Determine the [X, Y] coordinate at the center of the cell enclosing the given text.  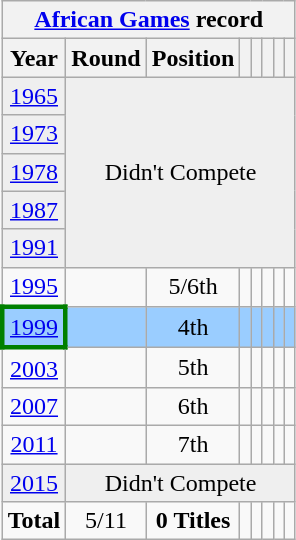
5/11 [106, 521]
5th [193, 368]
Year [34, 58]
1973 [34, 134]
4th [193, 328]
Position [193, 58]
1995 [34, 287]
7th [193, 444]
1987 [34, 210]
5/6th [193, 287]
African Games record [148, 20]
0 Titles [193, 521]
1999 [34, 328]
2015 [34, 483]
2007 [34, 406]
1978 [34, 172]
6th [193, 406]
1991 [34, 248]
1965 [34, 96]
Total [34, 521]
2011 [34, 444]
2003 [34, 368]
Round [106, 58]
